Detect which cell encompasses the target text, then output its (X, Y) center coordinate. 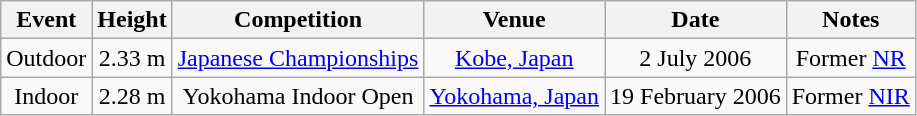
Height (132, 20)
Kobe, Japan (514, 58)
Former NIR (850, 96)
Event (46, 20)
2 July 2006 (695, 58)
Outdoor (46, 58)
2.33 m (132, 58)
Yokohama, Japan (514, 96)
Yokohama Indoor Open (298, 96)
Venue (514, 20)
Competition (298, 20)
Date (695, 20)
19 February 2006 (695, 96)
2.28 m (132, 96)
Japanese Championships (298, 58)
Notes (850, 20)
Former NR (850, 58)
Indoor (46, 96)
